Identify which cell holds the provided text, then report its (x, y) central coordinate. 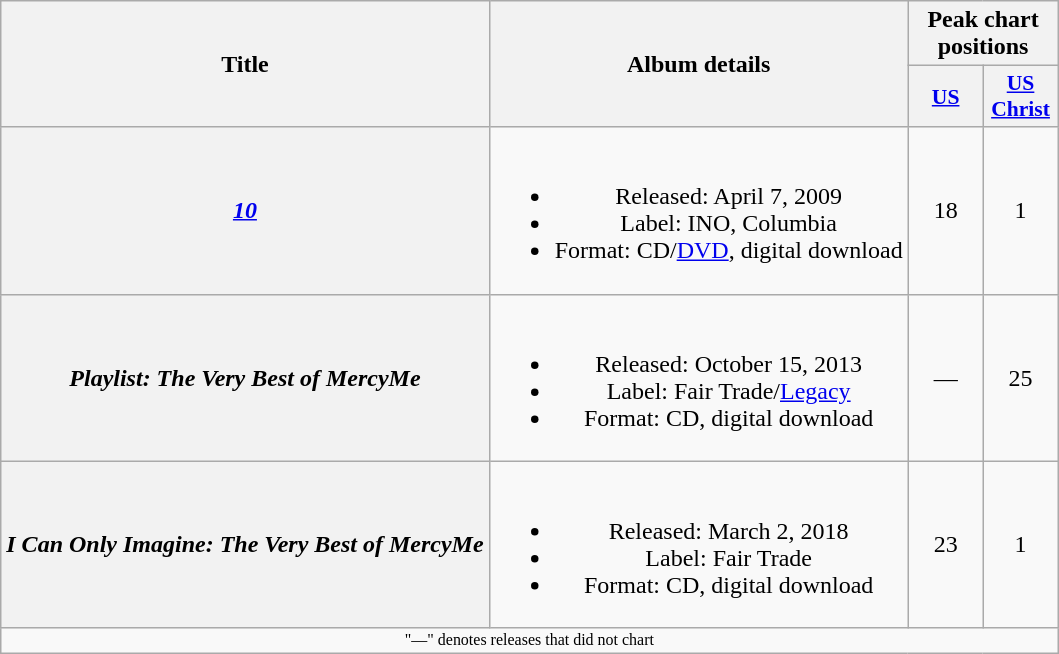
I Can Only Imagine: The Very Best of MercyMe (245, 544)
Playlist: The Very Best of MercyMe (245, 378)
Released: October 15, 2013Label: Fair Trade/LegacyFormat: CD, digital download (698, 378)
Album details (698, 64)
Title (245, 64)
"—" denotes releases that did not chart (530, 640)
Released: April 7, 2009Label: INO, ColumbiaFormat: CD/DVD, digital download (698, 210)
25 (1020, 378)
Released: March 2, 2018Label: Fair TradeFormat: CD, digital download (698, 544)
US Christ (1020, 96)
Peak chart positions (983, 34)
10 (245, 210)
US (946, 96)
18 (946, 210)
23 (946, 544)
— (946, 378)
